Output the (X, Y) coordinate of the center of the cell containing the given text.  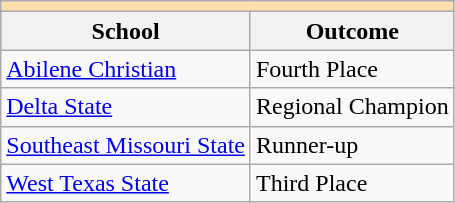
Fourth Place (352, 69)
School (126, 31)
Abilene Christian (126, 69)
Regional Champion (352, 107)
Runner-up (352, 145)
Third Place (352, 183)
Southeast Missouri State (126, 145)
Outcome (352, 31)
Delta State (126, 107)
West Texas State (126, 183)
